Find where the given text appears and provide that cell's center as (x, y) coordinate. 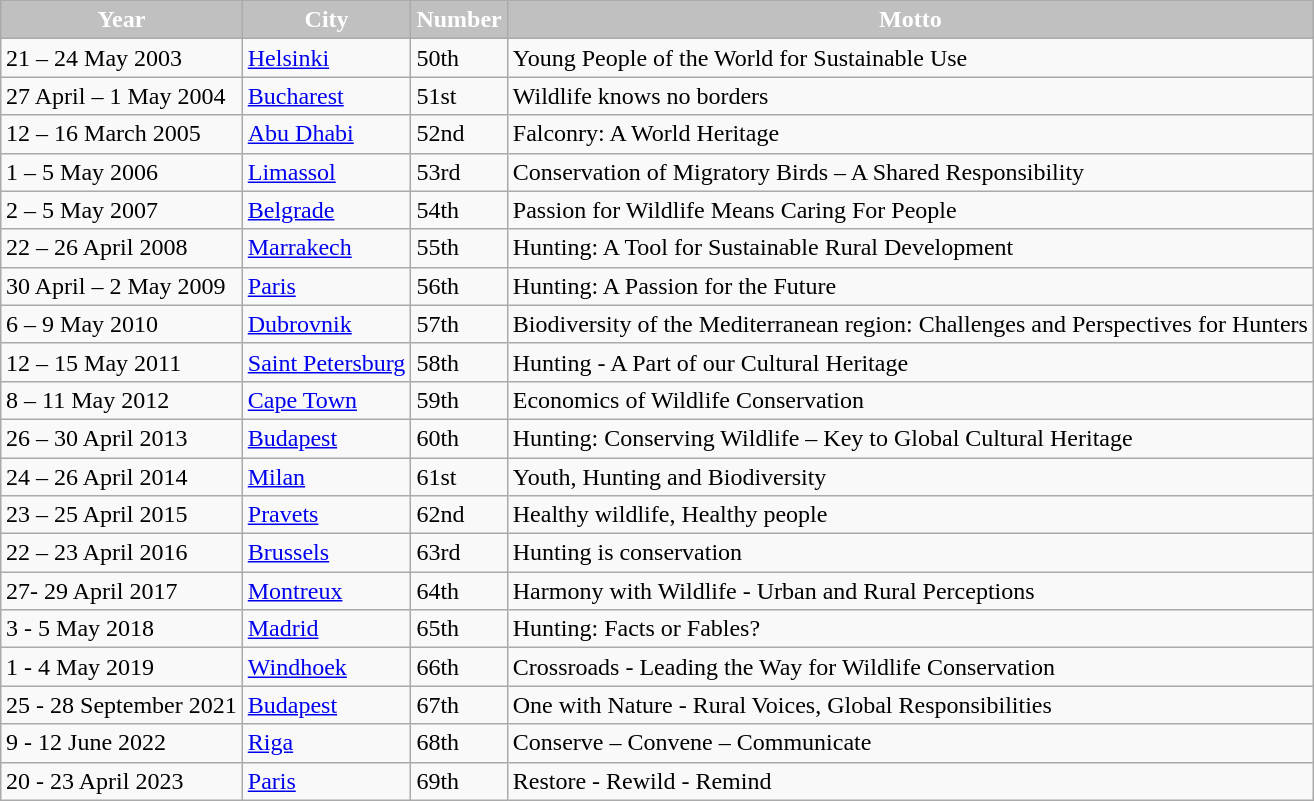
20 - 23 April 2023 (122, 781)
Passion for Wildlife Means Caring For People (910, 210)
Dubrovnik (326, 324)
6 – 9 May 2010 (122, 324)
26 – 30 April 2013 (122, 438)
Madrid (326, 629)
22 – 26 April 2008 (122, 248)
Hunting: Facts or Fables? (910, 629)
9 - 12 June 2022 (122, 743)
Economics of Wildlife Conservation (910, 400)
22 – 23 April 2016 (122, 553)
62nd (459, 515)
Biodiversity of the Mediterranean region: Challenges and Perspectives for Hunters (910, 324)
Saint Petersburg (326, 362)
Wildlife knows no borders (910, 96)
Cape Town (326, 400)
Hunting is conservation (910, 553)
24 – 26 April 2014 (122, 477)
Youth, Hunting and Biodiversity (910, 477)
53rd (459, 172)
54th (459, 210)
Limassol (326, 172)
1 – 5 May 2006 (122, 172)
1 - 4 May 2019 (122, 667)
50th (459, 58)
64th (459, 591)
27- 29 April 2017 (122, 591)
3 - 5 May 2018 (122, 629)
12 – 15 May 2011 (122, 362)
Pravets (326, 515)
27 April – 1 May 2004 (122, 96)
Falconry: A World Heritage (910, 134)
Young People of the World for Sustainable Use (910, 58)
Riga (326, 743)
67th (459, 705)
Healthy wildlife, Healthy people (910, 515)
Conservation of Migratory Birds – A Shared Responsibility (910, 172)
One with Nature - Rural Voices, Global Responsibilities (910, 705)
Conserve – Convene – Communicate (910, 743)
58th (459, 362)
23 – 25 April 2015 (122, 515)
60th (459, 438)
69th (459, 781)
63rd (459, 553)
61st (459, 477)
Hunting - A Part of our Cultural Heritage (910, 362)
8 – 11 May 2012 (122, 400)
Motto (910, 20)
51st (459, 96)
68th (459, 743)
Restore - Rewild - Remind (910, 781)
21 – 24 May 2003 (122, 58)
52nd (459, 134)
56th (459, 286)
Hunting: A Passion for the Future (910, 286)
Hunting: A Tool for Sustainable Rural Development (910, 248)
Year (122, 20)
Crossroads - Leading the Way for Wildlife Conservation (910, 667)
65th (459, 629)
25 - 28 September 2021 (122, 705)
59th (459, 400)
12 – 16 March 2005 (122, 134)
Number (459, 20)
55th (459, 248)
Helsinki (326, 58)
Hunting: Conserving Wildlife – Key to Global Cultural Heritage (910, 438)
Montreux (326, 591)
Abu Dhabi (326, 134)
Harmony with Wildlife - Urban and Rural Perceptions (910, 591)
Milan (326, 477)
2 – 5 May 2007 (122, 210)
Windhoek (326, 667)
Bucharest (326, 96)
Brussels (326, 553)
Marrakech (326, 248)
Belgrade (326, 210)
City (326, 20)
30 April – 2 May 2009 (122, 286)
57th (459, 324)
66th (459, 667)
